Search for the cell housing the specified text and yield its [x, y] center coordinate. 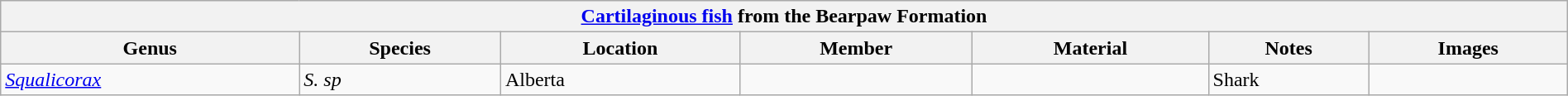
Squalicorax [151, 79]
Material [1090, 48]
S. sp [400, 79]
Member [855, 48]
Alberta [620, 79]
Images [1468, 48]
Notes [1288, 48]
Shark [1288, 79]
Cartilaginous fish from the Bearpaw Formation [784, 17]
Genus [151, 48]
Species [400, 48]
Location [620, 48]
